Capture the cell that displays the provided text and extract its (X, Y) central coordinate. 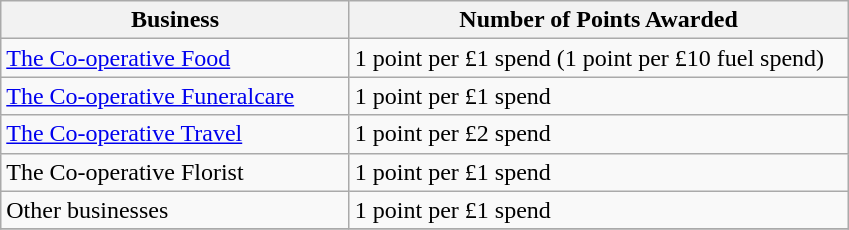
Other businesses (176, 210)
Business (176, 20)
The Co-operative Funeralcare (176, 96)
Number of Points Awarded (598, 20)
1 point per £2 spend (598, 134)
The Co-operative Food (176, 58)
The Co-operative Travel (176, 134)
1 point per £1 spend (1 point per £10 fuel spend) (598, 58)
The Co-operative Florist (176, 172)
